Provide the (X, Y) coordinate of the cell's center where the given text is located.  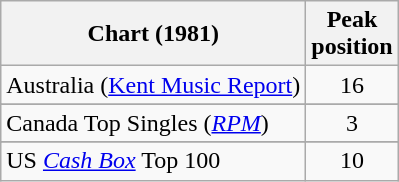
16 (352, 85)
Chart (1981) (154, 34)
3 (352, 123)
Peakposition (352, 34)
Canada Top Singles (RPM) (154, 123)
Australia (Kent Music Report) (154, 85)
US Cash Box Top 100 (154, 161)
10 (352, 161)
